Output the (X, Y) coordinate of the center of the cell containing the given text.  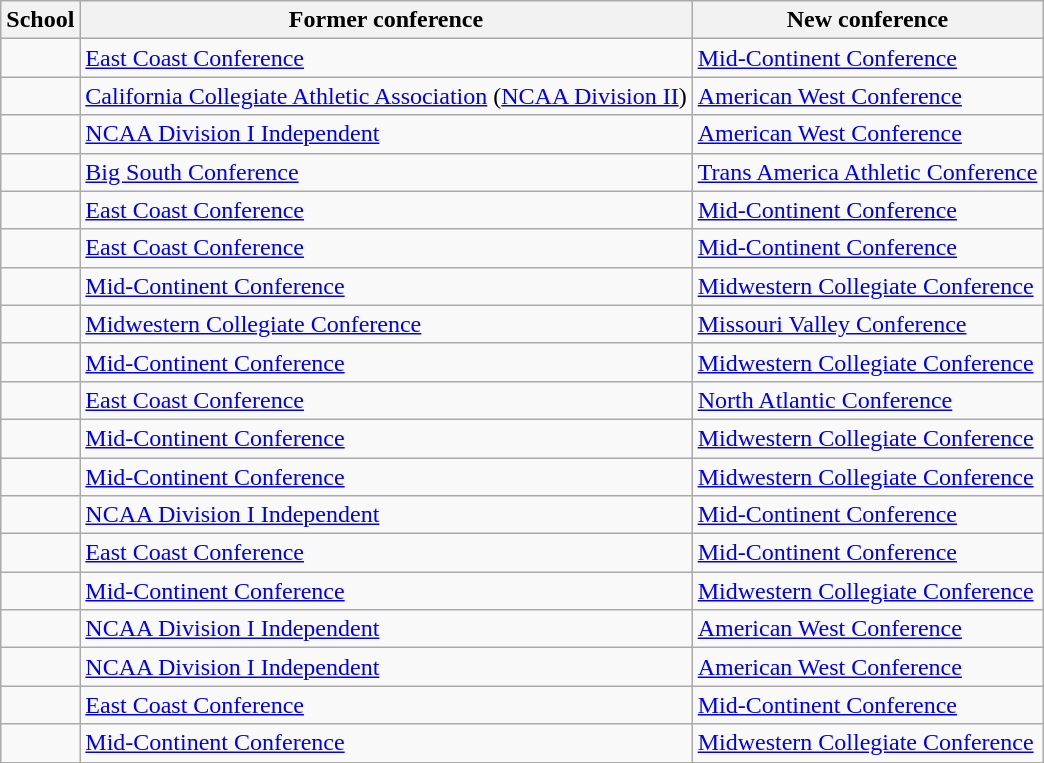
North Atlantic Conference (868, 400)
Trans America Athletic Conference (868, 172)
Big South Conference (386, 172)
School (40, 20)
Former conference (386, 20)
New conference (868, 20)
California Collegiate Athletic Association (NCAA Division II) (386, 96)
Missouri Valley Conference (868, 324)
